Output the [x, y] coordinate of the center of the cell containing the given text.  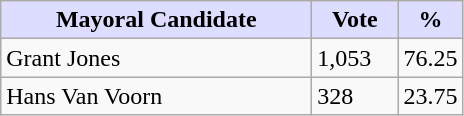
Grant Jones [156, 58]
Mayoral Candidate [156, 20]
76.25 [430, 58]
328 [355, 96]
% [430, 20]
23.75 [430, 96]
1,053 [355, 58]
Hans Van Voorn [156, 96]
Vote [355, 20]
